For the text-containing cell, return its midpoint in (X, Y) coordinate format. 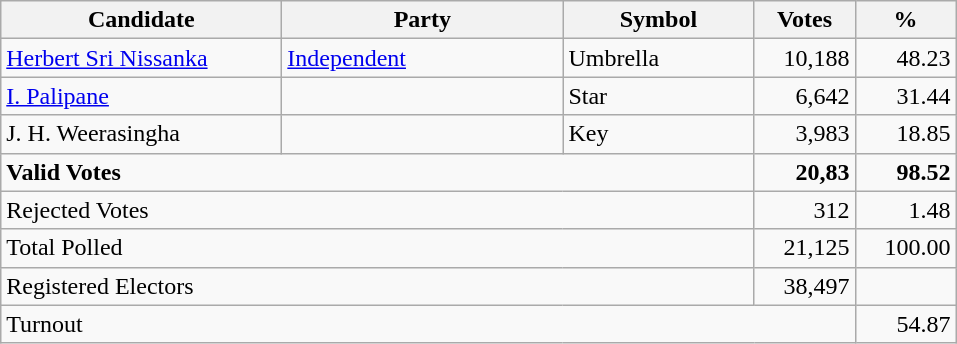
10,188 (804, 58)
54.87 (906, 324)
Rejected Votes (378, 210)
Umbrella (658, 58)
48.23 (906, 58)
Total Polled (378, 248)
21,125 (804, 248)
18.85 (906, 134)
J. H. Weerasingha (142, 134)
98.52 (906, 172)
Star (658, 96)
I. Palipane (142, 96)
6,642 (804, 96)
Turnout (428, 324)
Candidate (142, 20)
Votes (804, 20)
1.48 (906, 210)
Key (658, 134)
Party (422, 20)
312 (804, 210)
Herbert Sri Nissanka (142, 58)
3,983 (804, 134)
Registered Electors (378, 286)
Symbol (658, 20)
31.44 (906, 96)
38,497 (804, 286)
100.00 (906, 248)
20,83 (804, 172)
Valid Votes (378, 172)
% (906, 20)
Independent (422, 58)
